Output the (x, y) coordinate of the center of the cell containing the given text.  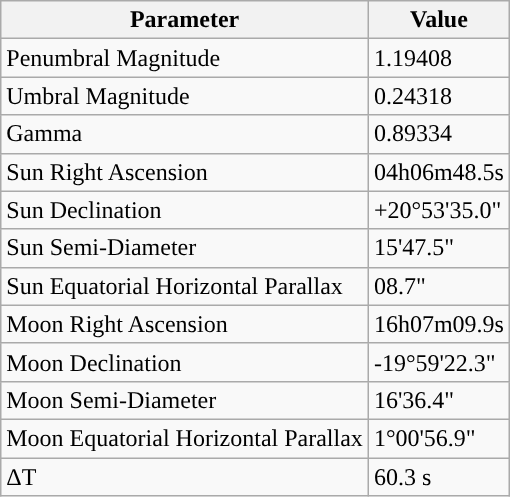
16h07m09.9s (438, 324)
ΔT (185, 477)
04h06m48.5s (438, 172)
Sun Right Ascension (185, 172)
Moon Right Ascension (185, 324)
08.7" (438, 286)
Gamma (185, 134)
60.3 s (438, 477)
Moon Declination (185, 362)
Moon Semi-Diameter (185, 400)
Sun Semi-Diameter (185, 248)
Sun Equatorial Horizontal Parallax (185, 286)
1°00'56.9" (438, 438)
15'47.5" (438, 248)
Sun Declination (185, 210)
-19°59'22.3" (438, 362)
1.19408 (438, 58)
Umbral Magnitude (185, 96)
0.89334 (438, 134)
Moon Equatorial Horizontal Parallax (185, 438)
Parameter (185, 20)
16'36.4" (438, 400)
Value (438, 20)
0.24318 (438, 96)
Penumbral Magnitude (185, 58)
+20°53'35.0" (438, 210)
